Identify which cell holds the provided text, then report its [x, y] central coordinate. 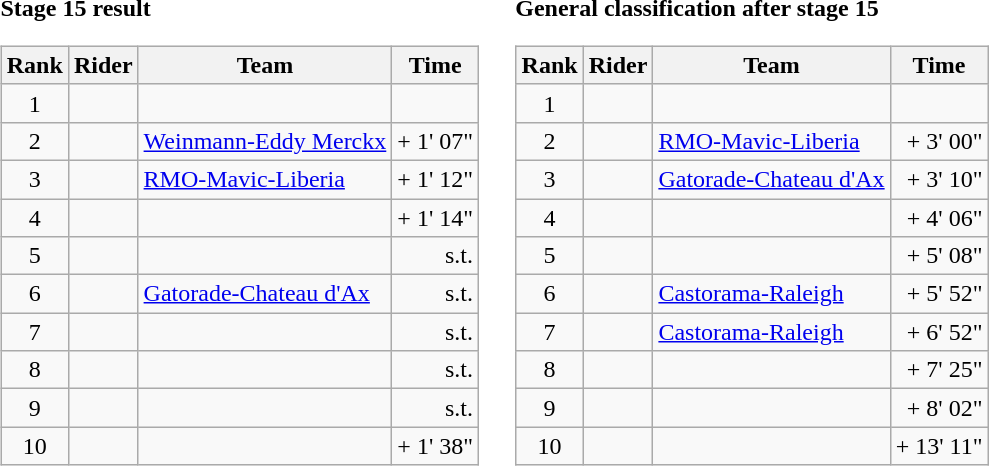
+ 1' 12" [436, 179]
+ 1' 07" [436, 141]
+ 6' 52" [939, 332]
+ 5' 08" [939, 256]
+ 3' 00" [939, 141]
+ 3' 10" [939, 179]
+ 8' 02" [939, 408]
+ 4' 06" [939, 217]
+ 1' 14" [436, 217]
+ 1' 38" [436, 446]
+ 13' 11" [939, 446]
Weinmann-Eddy Merckx [265, 141]
+ 7' 25" [939, 370]
+ 5' 52" [939, 294]
